For the text-containing cell, return its midpoint in [x, y] coordinate format. 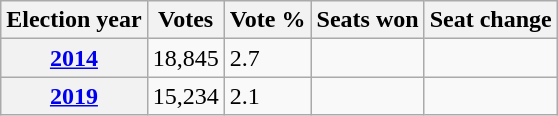
2019 [74, 96]
2.7 [268, 58]
Election year [74, 20]
Seats won [368, 20]
Seat change [490, 20]
2014 [74, 58]
15,234 [186, 96]
Votes [186, 20]
2.1 [268, 96]
18,845 [186, 58]
Vote % [268, 20]
